Output the (x, y) coordinate of the center of the cell containing the given text.  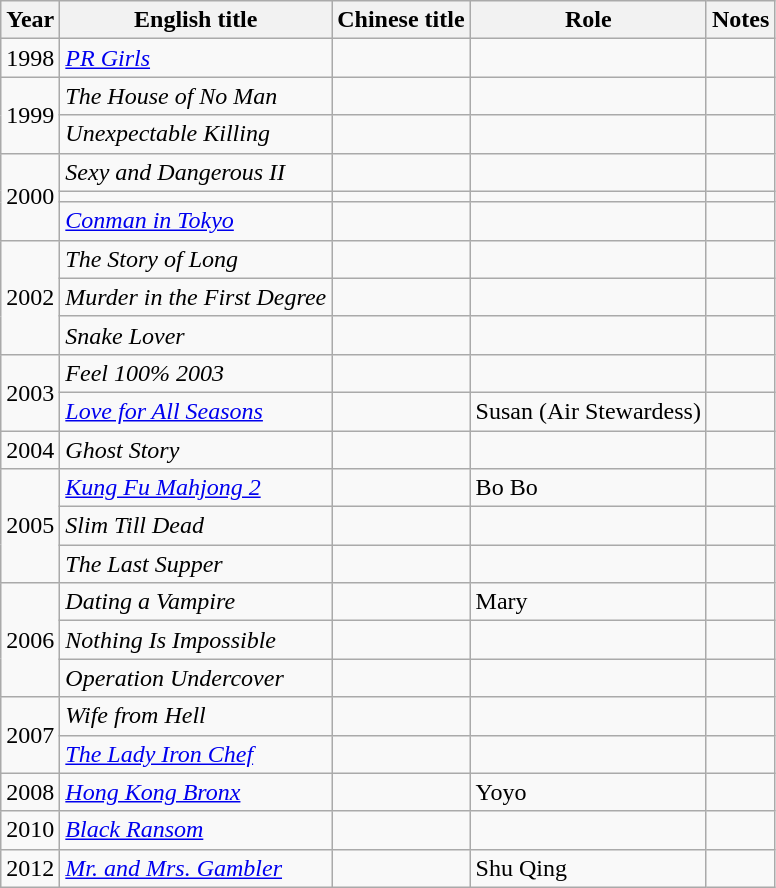
Ghost Story (196, 449)
Year (30, 20)
Role (588, 20)
1999 (30, 115)
Chinese title (401, 20)
1998 (30, 58)
Murder in the First Degree (196, 297)
English title (196, 20)
Kung Fu Mahjong 2 (196, 488)
Sexy and Dangerous II (196, 172)
2000 (30, 196)
PR Girls (196, 58)
2003 (30, 392)
The Story of Long (196, 259)
Feel 100% 2003 (196, 373)
2006 (30, 640)
Mary (588, 602)
Susan (Air Stewardess) (588, 411)
2004 (30, 449)
Love for All Seasons (196, 411)
Slim Till Dead (196, 526)
Hong Kong Bronx (196, 792)
Conman in Tokyo (196, 221)
Dating a Vampire (196, 602)
Snake Lover (196, 335)
Shu Qing (588, 868)
The House of No Man (196, 96)
The Last Supper (196, 564)
2008 (30, 792)
2002 (30, 297)
Unexpectable Killing (196, 134)
2010 (30, 830)
Wife from Hell (196, 716)
Notes (740, 20)
Nothing Is Impossible (196, 640)
Mr. and Mrs. Gambler (196, 868)
Bo Bo (588, 488)
2012 (30, 868)
2005 (30, 526)
Black Ransom (196, 830)
2007 (30, 735)
Operation Undercover (196, 678)
Yoyo (588, 792)
The Lady Iron Chef (196, 754)
